Extract the (x, y) coordinate from the center of the cell holding the provided text.  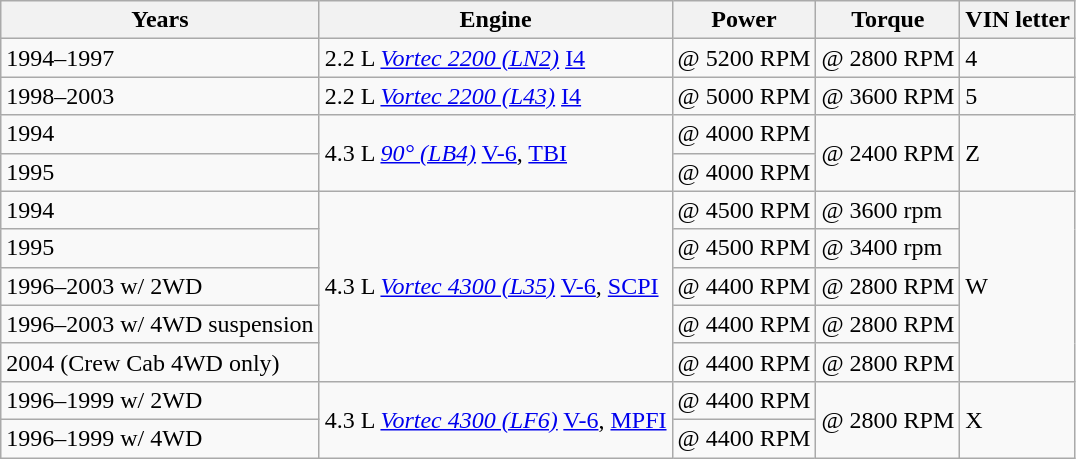
Torque (888, 20)
2004 (Crew Cab 4WD only) (160, 362)
@ 3600 rpm (888, 210)
@ 2400 RPM (888, 153)
1994–1997 (160, 58)
5 (1018, 96)
4.3 L 90° (LB4) V-6, TBI (496, 153)
@ 5000 RPM (744, 96)
VIN letter (1018, 20)
@ 3600 RPM (888, 96)
Power (744, 20)
4.3 L Vortec 4300 (LF6) V-6, MPFI (496, 419)
1996–1999 w/ 4WD (160, 438)
2.2 L Vortec 2200 (L43) I4 (496, 96)
X (1018, 419)
W (1018, 286)
Years (160, 20)
1996–1999 w/ 2WD (160, 400)
4 (1018, 58)
@ 3400 rpm (888, 248)
1996–2003 w/ 4WD suspension (160, 324)
Engine (496, 20)
Z (1018, 153)
4.3 L Vortec 4300 (L35) V-6, SCPI (496, 286)
1996–2003 w/ 2WD (160, 286)
1998–2003 (160, 96)
@ 5200 RPM (744, 58)
2.2 L Vortec 2200 (LN2) I4 (496, 58)
